Find where the given text appears and provide that cell's center as [x, y] coordinate. 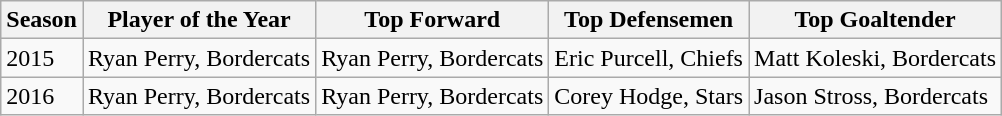
2016 [42, 96]
Player of the Year [198, 20]
2015 [42, 58]
Top Defensemen [649, 20]
Eric Purcell, Chiefs [649, 58]
Season [42, 20]
Matt Koleski, Bordercats [876, 58]
Corey Hodge, Stars [649, 96]
Top Goaltender [876, 20]
Jason Stross, Bordercats [876, 96]
Top Forward [432, 20]
